Pinpoint the cell where the given text exists, returning its (x, y) midpoint coordinate. 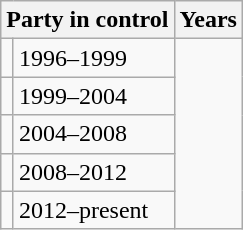
2008–2012 (94, 172)
1996–1999 (94, 58)
Years (208, 20)
2004–2008 (94, 134)
2012–present (94, 210)
Party in control (88, 20)
1999–2004 (94, 96)
